From the cell containing the given text, extract its center point as (x, y) coordinate. 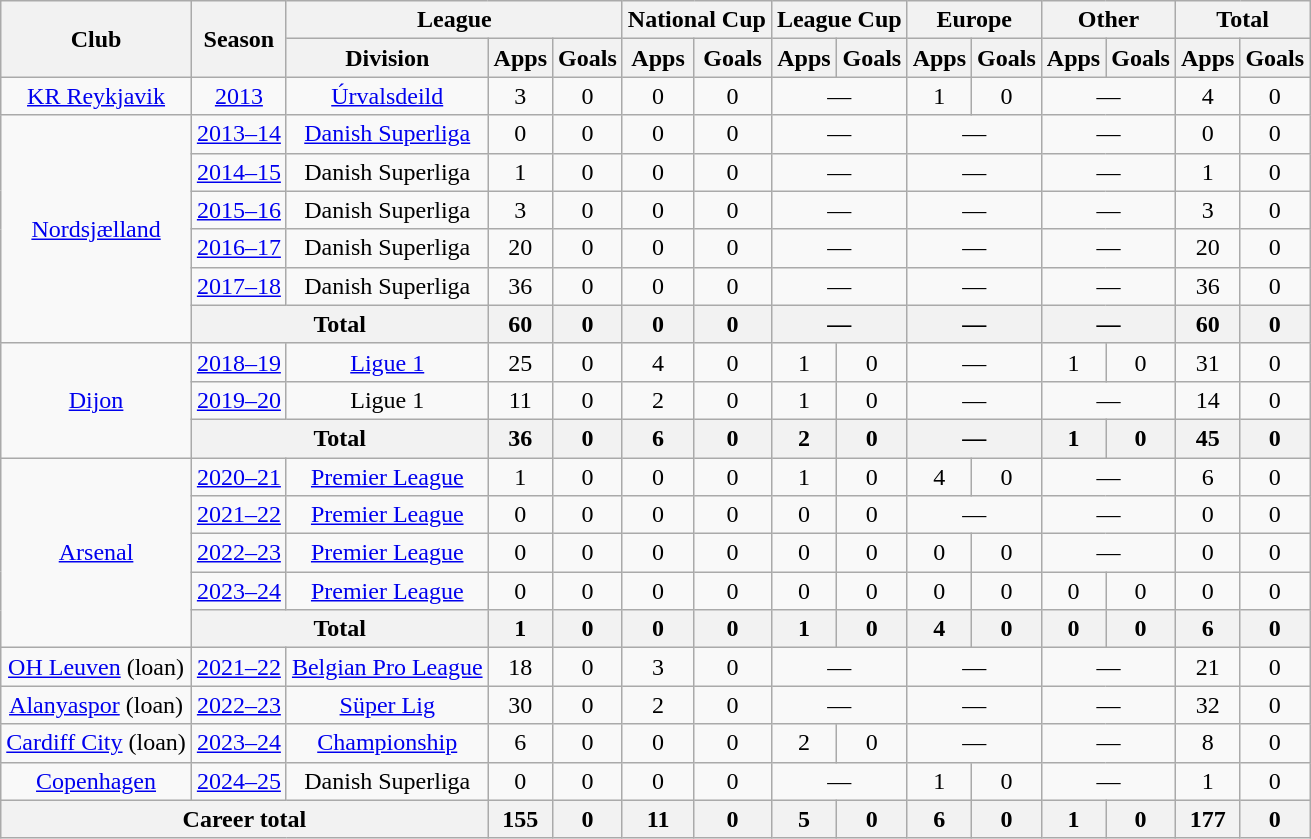
8 (1207, 743)
Úrvalsdeild (387, 96)
25 (520, 362)
Copenhagen (96, 781)
Europe (974, 20)
Championship (387, 743)
2015–16 (238, 210)
21 (1207, 667)
Nordsjælland (96, 229)
2019–20 (238, 400)
2014–15 (238, 172)
32 (1207, 705)
2020–21 (238, 477)
Division (387, 58)
Other (1108, 20)
KR Reykjavik (96, 96)
31 (1207, 362)
League Cup (839, 20)
155 (520, 819)
18 (520, 667)
2017–18 (238, 286)
2013–14 (238, 134)
League (454, 20)
Alanyaspor (loan) (96, 705)
OH Leuven (loan) (96, 667)
177 (1207, 819)
Club (96, 39)
Süper Lig (387, 705)
Arsenal (96, 553)
Career total (244, 819)
2024–25 (238, 781)
2016–17 (238, 248)
14 (1207, 400)
2018–19 (238, 362)
Cardiff City (loan) (96, 743)
National Cup (696, 20)
30 (520, 705)
Season (238, 39)
Belgian Pro League (387, 667)
Dijon (96, 400)
45 (1207, 438)
2013 (238, 96)
5 (804, 819)
